For the text-containing cell, return its midpoint in [X, Y] coordinate format. 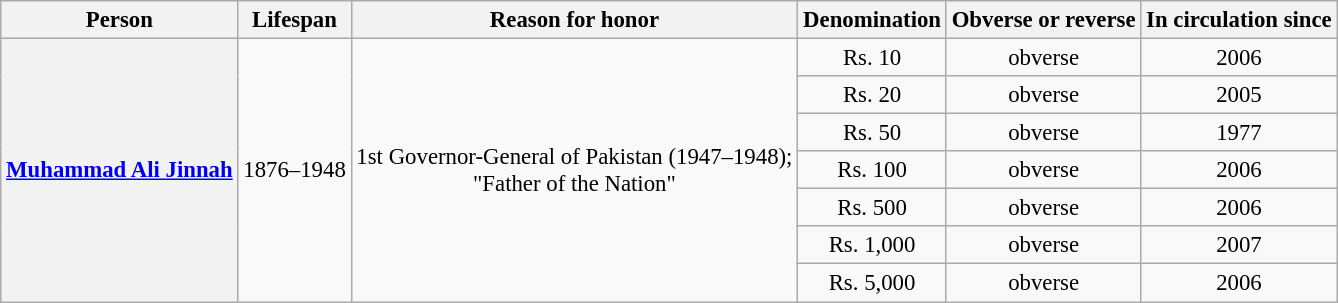
Rs. 500 [872, 208]
1876–1948 [294, 170]
In circulation since [1239, 20]
1977 [1239, 133]
Reason for honor [574, 20]
Rs. 5,000 [872, 283]
Rs. 100 [872, 170]
Person [120, 20]
2007 [1239, 245]
Obverse or reverse [1043, 20]
Lifespan [294, 20]
Muhammad Ali Jinnah [120, 170]
Denomination [872, 20]
Rs. 10 [872, 58]
1st Governor-General of Pakistan (1947–1948);"Father of the Nation" [574, 170]
2005 [1239, 95]
Rs. 50 [872, 133]
Rs. 20 [872, 95]
Rs. 1,000 [872, 245]
